Determine the (X, Y) coordinate at the center of the cell enclosing the given text.  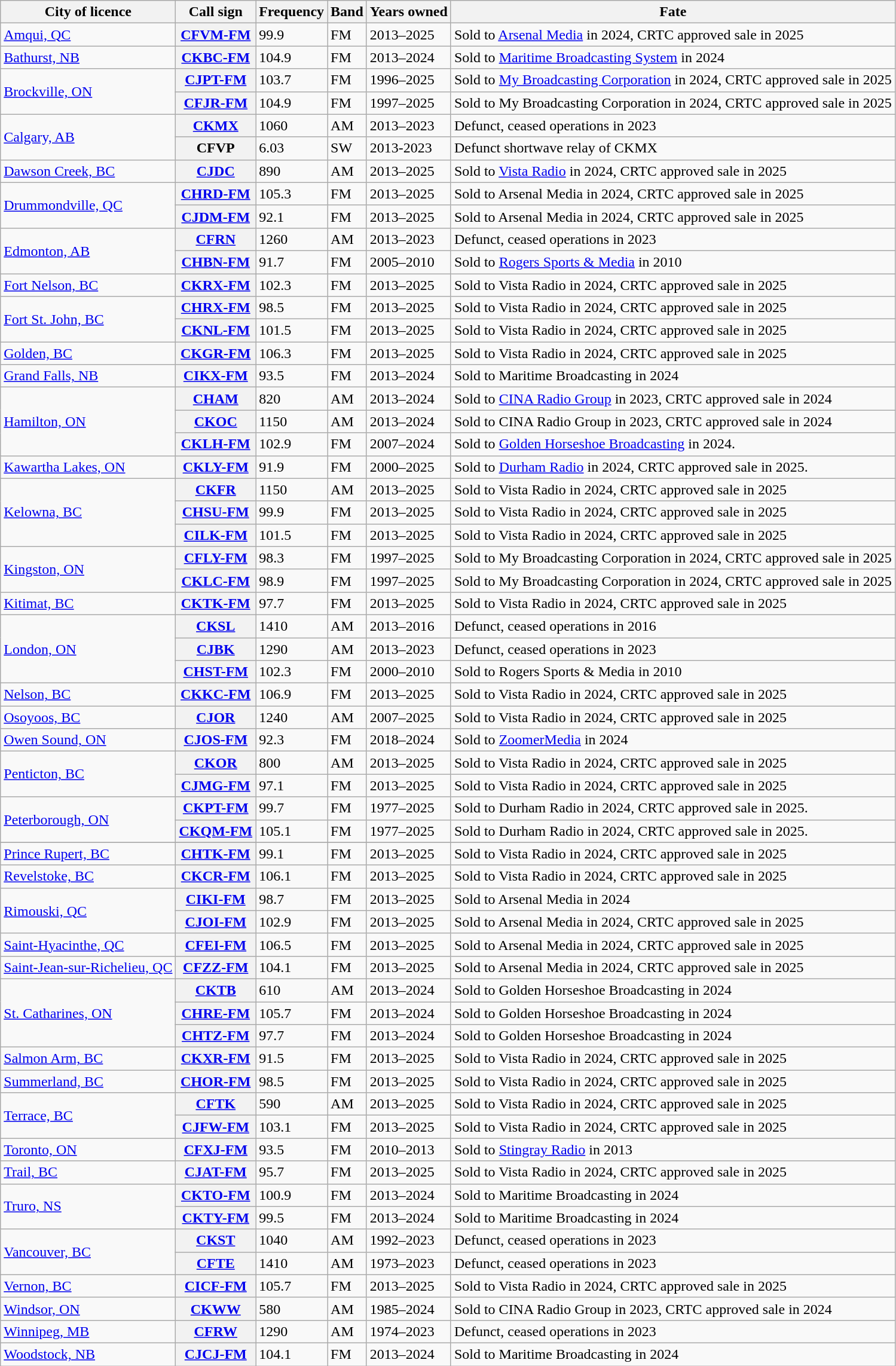
Sold to Maritime Broadcasting System in 2024 (673, 57)
Defunct shortwave relay of CKMX (673, 148)
City of licence (88, 12)
890 (292, 171)
Kelowna, BC (88, 512)
Bathurst, NB (88, 57)
CJMG-FM (216, 786)
Summerland, BC (88, 1081)
Penticton, BC (88, 774)
Vernon, BC (88, 1286)
2010–2013 (409, 1150)
CKRX-FM (216, 285)
SW (347, 148)
Hamilton, ON (88, 421)
CJDM-FM (216, 216)
2000–2010 (409, 672)
Sold to Golden Horseshoe Broadcasting in 2024. (673, 444)
CFTK (216, 1104)
1060 (292, 126)
Frequency (292, 12)
CKOC (216, 421)
CKWW (216, 1309)
2005–2010 (409, 262)
1974–2023 (409, 1331)
97.1 (292, 786)
CKTO-FM (216, 1195)
103.7 (292, 80)
Toronto, ON (88, 1150)
Woodstock, NB (88, 1354)
Nelson, BC (88, 695)
CKLY-FM (216, 467)
CJOR (216, 717)
CFJR-FM (216, 103)
Kawartha Lakes, ON (88, 467)
2013–2016 (409, 626)
Terrace, BC (88, 1116)
CHBN-FM (216, 262)
CHRE-FM (216, 1013)
Fort Nelson, BC (88, 285)
Sold to Stingray Radio in 2013 (673, 1150)
820 (292, 399)
CHOR-FM (216, 1081)
CFEI-FM (216, 945)
99.5 (292, 1218)
CJPT-FM (216, 80)
CIKX-FM (216, 376)
CKST (216, 1240)
Revelstoke, BC (88, 876)
CFVP (216, 148)
1040 (292, 1240)
St. Catharines, ON (88, 1013)
106.5 (292, 945)
CJOS-FM (216, 740)
CICF-FM (216, 1286)
CHSU-FM (216, 512)
Sold to ZoomerMedia in 2024 (673, 740)
CKFR (216, 490)
98.7 (292, 899)
CKTB (216, 990)
CJCJ-FM (216, 1354)
1996–2025 (409, 80)
Band (347, 12)
106.3 (292, 353)
103.1 (292, 1127)
2007–2025 (409, 717)
1985–2024 (409, 1309)
Truro, NS (88, 1206)
CFRW (216, 1331)
91.5 (292, 1059)
2007–2024 (409, 444)
CFVM-FM (216, 35)
Dawson Creek, BC (88, 171)
CKSL (216, 626)
CKLH-FM (216, 444)
98.9 (292, 580)
CKKC-FM (216, 695)
Grand Falls, NB (88, 376)
Amqui, QC (88, 35)
CJDC (216, 171)
106.1 (292, 876)
CKGR-FM (216, 353)
Owen Sound, ON (88, 740)
Golden, BC (88, 353)
CKTY-FM (216, 1218)
Windsor, ON (88, 1309)
91.7 (292, 262)
CJBK (216, 649)
800 (292, 763)
Saint-Hyacinthe, QC (88, 945)
95.7 (292, 1172)
610 (292, 990)
Calgary, AB (88, 137)
Sold to Arsenal Media in 2024 (673, 899)
1240 (292, 717)
CKXR-FM (216, 1059)
2000–2025 (409, 467)
CIKI-FM (216, 899)
CKMX (216, 126)
Kingston, ON (88, 569)
CHTK-FM (216, 854)
Vancouver, BC (88, 1252)
99.7 (292, 808)
105.3 (292, 194)
2018–2024 (409, 740)
Defunct, ceased operations in 2016 (673, 626)
Fate (673, 12)
CHRX-FM (216, 308)
CKTK-FM (216, 603)
CHST-FM (216, 672)
6.03 (292, 148)
Rimouski, QC (88, 910)
Saint-Jean-sur-Richelieu, QC (88, 967)
CFZZ-FM (216, 967)
Peterborough, ON (88, 820)
CFTE (216, 1263)
CKPT-FM (216, 808)
Winnipeg, MB (88, 1331)
Osoyoos, BC (88, 717)
Edmonton, AB (88, 250)
CHAM (216, 399)
92.3 (292, 740)
98.3 (292, 558)
CHTZ-FM (216, 1036)
Years owned (409, 12)
99.1 (292, 854)
CILK-FM (216, 535)
106.9 (292, 695)
105.1 (292, 831)
Call sign (216, 12)
Brockville, ON (88, 91)
Fort St. John, BC (88, 319)
CHRD-FM (216, 194)
590 (292, 1104)
CJOI-FM (216, 922)
1260 (292, 239)
CJAT-FM (216, 1172)
1973–2023 (409, 1263)
Trail, BC (88, 1172)
Prince Rupert, BC (88, 854)
Kitimat, BC (88, 603)
CFXJ-FM (216, 1150)
CKBC-FM (216, 57)
91.9 (292, 467)
CJFW-FM (216, 1127)
CFLY-FM (216, 558)
CKCR-FM (216, 876)
580 (292, 1309)
CKQM-FM (216, 831)
CKLC-FM (216, 580)
2013-2023 (409, 148)
London, ON (88, 649)
1992–2023 (409, 1240)
CKNL-FM (216, 331)
100.9 (292, 1195)
92.1 (292, 216)
Salmon Arm, BC (88, 1059)
CFRN (216, 239)
CKOR (216, 763)
Drummondville, QC (88, 205)
